Return (x, y) of the center of cell containing provided text 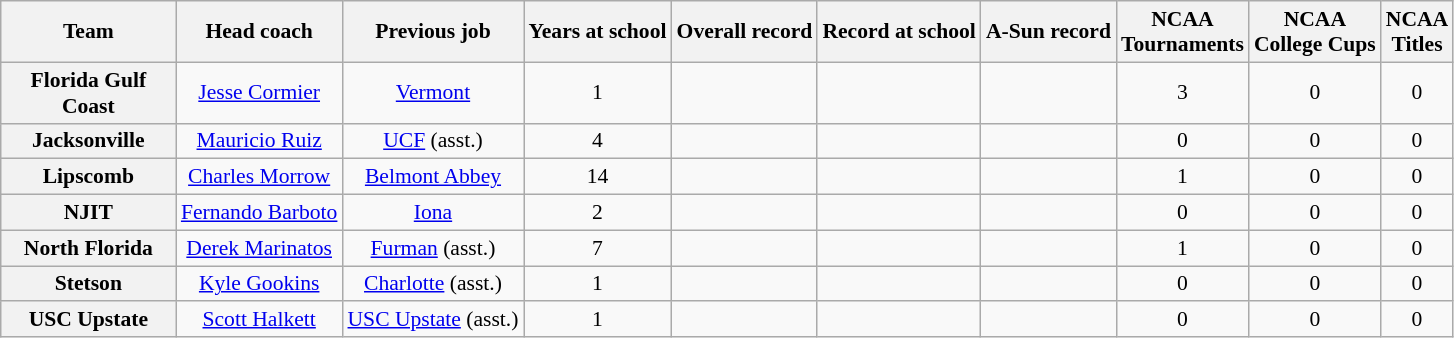
Fernando Barboto (260, 213)
3 (1182, 92)
Overall record (745, 32)
Team (88, 32)
14 (598, 177)
Mauricio Ruiz (260, 141)
Belmont Abbey (432, 177)
2 (598, 213)
NJIT (88, 213)
Record at school (899, 32)
North Florida (88, 248)
Jesse Cormier (260, 92)
Kyle Gookins (260, 284)
Furman (asst.) (432, 248)
NCAATitles (1417, 32)
Iona (432, 213)
NCAACollege Cups (1315, 32)
A-Sun record (1048, 32)
Charlotte (asst.) (432, 284)
Stetson (88, 284)
USC Upstate (asst.) (432, 320)
Charles Morrow (260, 177)
NCAATournaments (1182, 32)
Previous job (432, 32)
Vermont (432, 92)
USC Upstate (88, 320)
UCF (asst.) (432, 141)
Lipscomb (88, 177)
Years at school (598, 32)
7 (598, 248)
Head coach (260, 32)
Derek Marinatos (260, 248)
Scott Halkett (260, 320)
Jacksonville (88, 141)
Florida Gulf Coast (88, 92)
4 (598, 141)
